Search for the cell housing the specified text and yield its [X, Y] center coordinate. 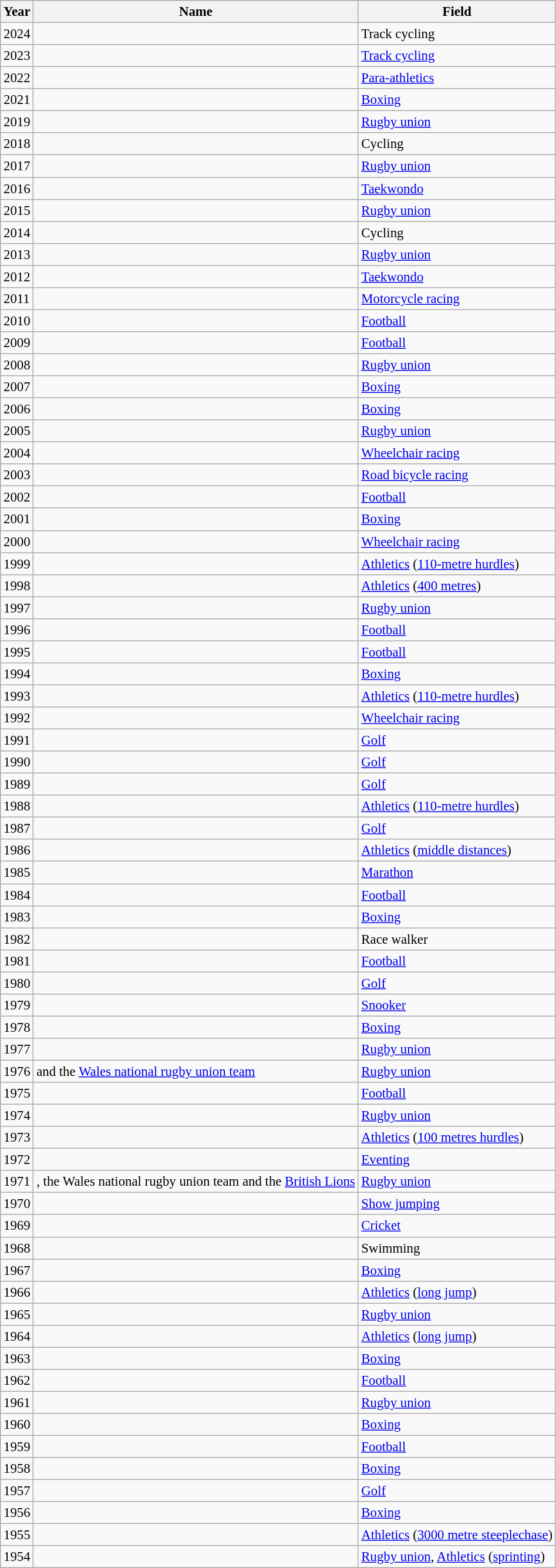
2001 [17, 520]
Snooker [457, 1005]
, the Wales national rugby union team and the British Lions [196, 1182]
1990 [17, 762]
1975 [17, 1093]
1962 [17, 1381]
2017 [17, 166]
Field [457, 12]
2000 [17, 541]
1983 [17, 917]
Swimming [457, 1248]
2009 [17, 343]
Motorcycle racing [457, 299]
Marathon [457, 873]
1994 [17, 674]
1995 [17, 652]
1955 [17, 1535]
1959 [17, 1447]
1971 [17, 1182]
2005 [17, 431]
1960 [17, 1425]
1972 [17, 1160]
2011 [17, 299]
2008 [17, 365]
1997 [17, 608]
1963 [17, 1358]
1966 [17, 1292]
Athletics (100 metres hurdles) [457, 1138]
2014 [17, 233]
Cricket [457, 1226]
1976 [17, 1071]
2004 [17, 453]
1979 [17, 1005]
2021 [17, 100]
2002 [17, 497]
1956 [17, 1513]
Athletics (middle distances) [457, 851]
and the Wales national rugby union team [196, 1071]
2007 [17, 387]
2022 [17, 78]
2016 [17, 189]
1988 [17, 806]
2023 [17, 56]
1998 [17, 586]
1954 [17, 1557]
1958 [17, 1469]
2024 [17, 34]
1986 [17, 851]
Name [196, 12]
Road bicycle racing [457, 475]
2015 [17, 210]
1970 [17, 1204]
1978 [17, 1027]
1967 [17, 1270]
Eventing [457, 1160]
1987 [17, 829]
1991 [17, 741]
1993 [17, 696]
1992 [17, 718]
Show jumping [457, 1204]
Athletics (400 metres) [457, 586]
Year [17, 12]
1989 [17, 785]
2019 [17, 122]
1980 [17, 983]
1969 [17, 1226]
2006 [17, 409]
1968 [17, 1248]
1957 [17, 1491]
2010 [17, 321]
1996 [17, 630]
Rugby union, Athletics (sprinting) [457, 1557]
1985 [17, 873]
1973 [17, 1138]
Para-athletics [457, 78]
2018 [17, 144]
1977 [17, 1049]
Race walker [457, 939]
2012 [17, 277]
1982 [17, 939]
1961 [17, 1402]
1974 [17, 1116]
2013 [17, 254]
2003 [17, 475]
Athletics (3000 metre steeplechase) [457, 1535]
1981 [17, 961]
1965 [17, 1314]
1984 [17, 895]
1999 [17, 564]
1964 [17, 1337]
